Scan for the cell matching the given text and deliver its (x, y) coordinate at center. 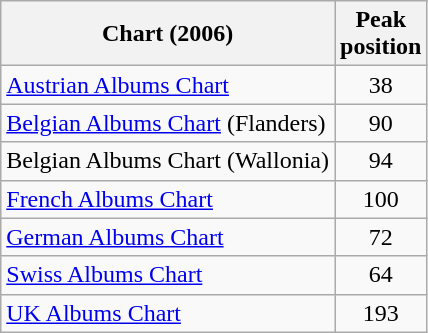
64 (380, 275)
100 (380, 199)
Austrian Albums Chart (168, 85)
90 (380, 123)
Swiss Albums Chart (168, 275)
38 (380, 85)
193 (380, 313)
Belgian Albums Chart (Wallonia) (168, 161)
94 (380, 161)
French Albums Chart (168, 199)
Peakposition (380, 34)
German Albums Chart (168, 237)
Belgian Albums Chart (Flanders) (168, 123)
Chart (2006) (168, 34)
72 (380, 237)
UK Albums Chart (168, 313)
